Pinpoint the cell where the given text exists, returning its [x, y] midpoint coordinate. 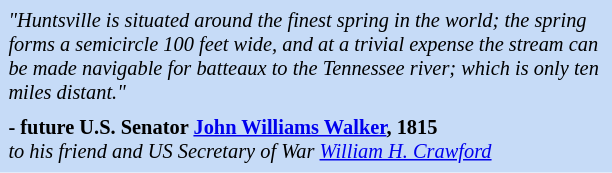
- future U.S. Senator John Williams Walker, 1815to his friend and US Secretary of War William H. Crawford [306, 140]
